For the text-containing cell, return its midpoint in [X, Y] coordinate format. 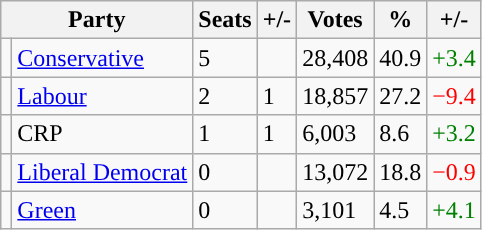
4.5 [400, 210]
Party [97, 20]
18,857 [336, 96]
−0.9 [454, 172]
−9.4 [454, 96]
40.9 [400, 58]
CRP [102, 134]
Liberal Democrat [102, 172]
13,072 [336, 172]
8.6 [400, 134]
5 [225, 58]
3,101 [336, 210]
Conservative [102, 58]
Seats [225, 20]
6,003 [336, 134]
28,408 [336, 58]
Votes [336, 20]
27.2 [400, 96]
% [400, 20]
+4.1 [454, 210]
+3.4 [454, 58]
Labour [102, 96]
18.8 [400, 172]
Green [102, 210]
+3.2 [454, 134]
2 [225, 96]
